Output the [X, Y] coordinate of the center of the cell containing the given text.  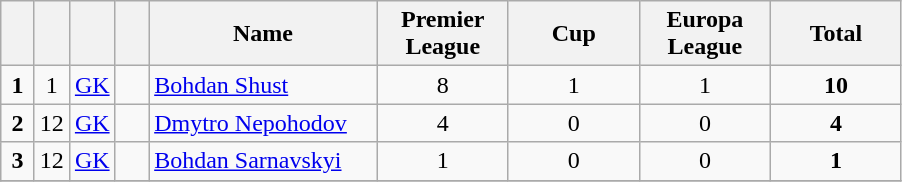
Bohdan Shust [264, 85]
10 [836, 85]
Name [264, 34]
2 [18, 123]
Europa League [704, 34]
Total [836, 34]
3 [18, 161]
Cup [574, 34]
Dmytro Nepohodov [264, 123]
Premier League [442, 34]
Bohdan Sarnavskyi [264, 161]
8 [442, 85]
